Pinpoint the cell where the given text exists, returning its (x, y) midpoint coordinate. 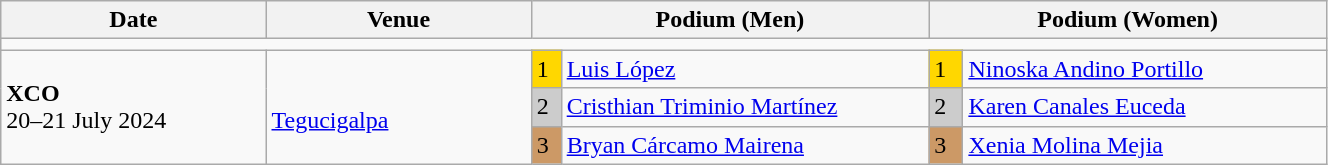
Tegucigalpa (398, 107)
Ninoska Andino Portillo (1145, 69)
XCO 20–21 July 2024 (134, 107)
Venue (398, 20)
Date (134, 20)
Podium (Men) (730, 20)
Luis López (745, 69)
Karen Canales Euceda (1145, 107)
Cristhian Triminio Martínez (745, 107)
Bryan Cárcamo Mairena (745, 145)
Podium (Women) (1128, 20)
Xenia Molina Mejia (1145, 145)
